Capture the cell that displays the provided text and extract its [x, y] central coordinate. 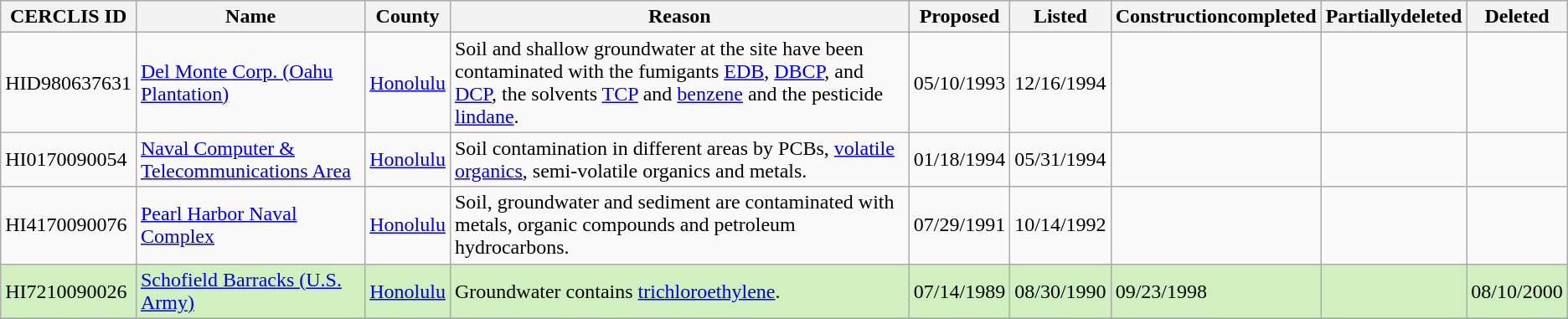
08/30/1990 [1060, 291]
10/14/1992 [1060, 225]
Deleted [1517, 17]
Name [250, 17]
09/23/1998 [1216, 291]
05/31/1994 [1060, 159]
County [408, 17]
01/18/1994 [959, 159]
Partiallydeleted [1394, 17]
Groundwater contains trichloroethylene. [679, 291]
Constructioncompleted [1216, 17]
12/16/1994 [1060, 82]
HI7210090026 [69, 291]
05/10/1993 [959, 82]
Schofield Barracks (U.S. Army) [250, 291]
Proposed [959, 17]
Soil contamination in different areas by PCBs, volatile organics, semi-volatile organics and metals. [679, 159]
Pearl Harbor Naval Complex [250, 225]
Listed [1060, 17]
07/14/1989 [959, 291]
Del Monte Corp. (Oahu Plantation) [250, 82]
Reason [679, 17]
HID980637631 [69, 82]
CERCLIS ID [69, 17]
HI0170090054 [69, 159]
Naval Computer & Telecommunications Area [250, 159]
08/10/2000 [1517, 291]
HI4170090076 [69, 225]
07/29/1991 [959, 225]
Soil, groundwater and sediment are contaminated with metals, organic compounds and petroleum hydrocarbons. [679, 225]
